Provide the [X, Y] coordinate of the cell's center where the given text is located.  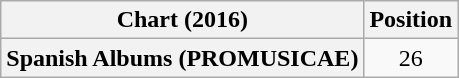
26 [411, 58]
Chart (2016) [182, 20]
Position [411, 20]
Spanish Albums (PROMUSICAE) [182, 58]
